Return the (x, y) coordinate for the center point of the cell that contains the specified text.  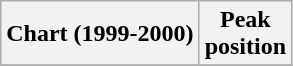
Peakposition (245, 34)
Chart (1999-2000) (100, 34)
